From the cell containing the given text, extract its center point as (X, Y) coordinate. 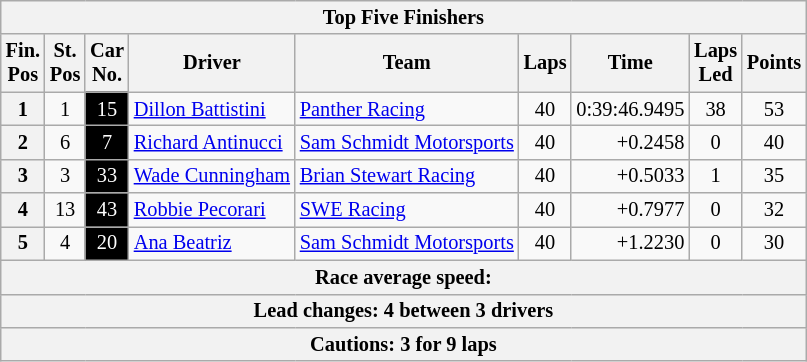
13 (65, 210)
LapsLed (716, 63)
Points (774, 63)
43 (107, 210)
7 (107, 142)
35 (774, 176)
Dillon Battistini (212, 109)
30 (774, 243)
+0.5033 (630, 176)
38 (716, 109)
Race average speed: (404, 277)
2 (23, 142)
Robbie Pecorari (212, 210)
+1.2230 (630, 243)
6 (65, 142)
Wade Cunningham (212, 176)
0:39:46.9495 (630, 109)
CarNo. (107, 63)
33 (107, 176)
Time (630, 63)
Brian Stewart Racing (407, 176)
Fin.Pos (23, 63)
5 (23, 243)
Panther Racing (407, 109)
Lead changes: 4 between 3 drivers (404, 311)
Cautions: 3 for 9 laps (404, 344)
St.Pos (65, 63)
+0.2458 (630, 142)
Laps (546, 63)
Ana Beatriz (212, 243)
15 (107, 109)
SWE Racing (407, 210)
53 (774, 109)
20 (107, 243)
Top Five Finishers (404, 17)
+0.7977 (630, 210)
32 (774, 210)
Richard Antinucci (212, 142)
Driver (212, 63)
Team (407, 63)
